Extract the (x, y) coordinate from the center of the cell holding the provided text.  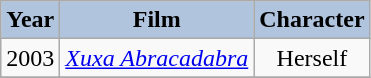
Film (157, 20)
Character (312, 20)
Xuxa Abracadabra (157, 58)
Herself (312, 58)
Year (30, 20)
2003 (30, 58)
